Return the (X, Y) coordinate for the center point of the cell that contains the specified text.  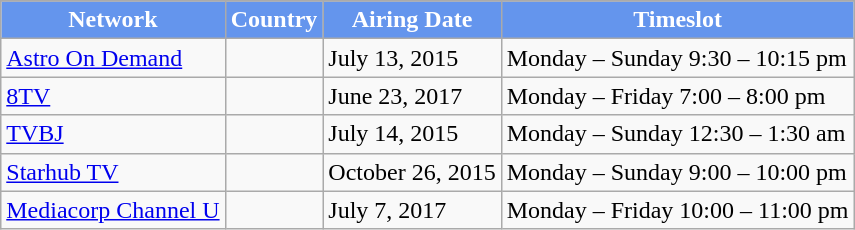
TVBJ (113, 134)
June 23, 2017 (412, 96)
Monday – Friday 10:00 – 11:00 pm (678, 210)
Network (113, 20)
July 7, 2017 (412, 210)
Country (274, 20)
Airing Date (412, 20)
October 26, 2015 (412, 172)
July 13, 2015 (412, 58)
Astro On Demand (113, 58)
Timeslot (678, 20)
Starhub TV (113, 172)
Monday – Sunday 9:00 – 10:00 pm (678, 172)
Monday – Sunday 9:30 – 10:15 pm (678, 58)
Monday – Sunday 12:30 – 1:30 am (678, 134)
Mediacorp Channel U (113, 210)
July 14, 2015 (412, 134)
Monday – Friday 7:00 – 8:00 pm (678, 96)
8TV (113, 96)
